Provide the [X, Y] coordinate of the cell's center where the given text is located.  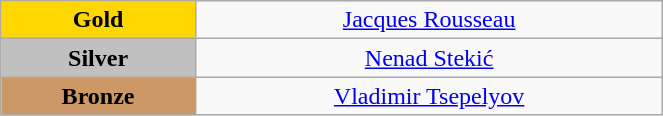
Jacques Rousseau [428, 20]
Silver [98, 58]
Gold [98, 20]
Nenad Stekić [428, 58]
Bronze [98, 96]
Vladimir Tsepelyov [428, 96]
